Scan for the cell matching the given text and deliver its [X, Y] coordinate at center. 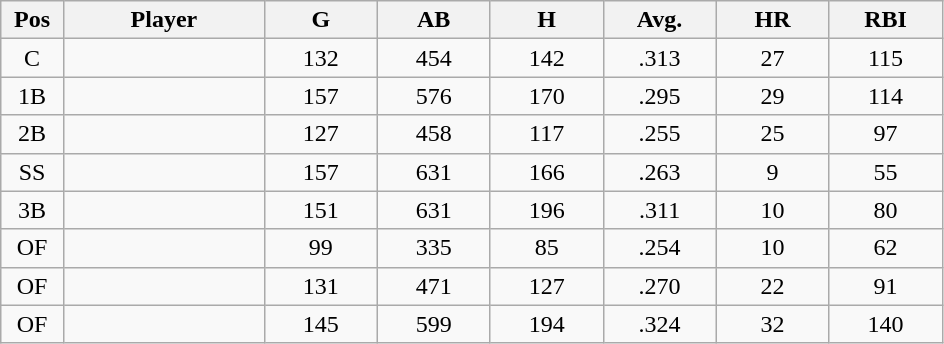
.324 [660, 324]
.254 [660, 248]
32 [772, 324]
55 [886, 172]
454 [434, 58]
91 [886, 286]
22 [772, 286]
576 [434, 96]
Avg. [660, 20]
80 [886, 210]
Pos [32, 20]
2B [32, 134]
27 [772, 58]
AB [434, 20]
140 [886, 324]
Player [164, 20]
G [320, 20]
.255 [660, 134]
471 [434, 286]
SS [32, 172]
.270 [660, 286]
194 [546, 324]
335 [434, 248]
.295 [660, 96]
166 [546, 172]
.311 [660, 210]
C [32, 58]
29 [772, 96]
.313 [660, 58]
HR [772, 20]
142 [546, 58]
599 [434, 324]
132 [320, 58]
62 [886, 248]
151 [320, 210]
458 [434, 134]
1B [32, 96]
131 [320, 286]
.263 [660, 172]
97 [886, 134]
85 [546, 248]
145 [320, 324]
25 [772, 134]
H [546, 20]
196 [546, 210]
99 [320, 248]
RBI [886, 20]
115 [886, 58]
9 [772, 172]
3B [32, 210]
114 [886, 96]
170 [546, 96]
117 [546, 134]
